Search for the cell housing the specified text and yield its (X, Y) center coordinate. 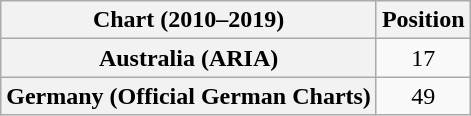
Chart (2010–2019) (189, 20)
17 (423, 58)
Germany (Official German Charts) (189, 96)
Australia (ARIA) (189, 58)
Position (423, 20)
49 (423, 96)
